Provide the (X, Y) coordinate of the cell's center where the given text is located.  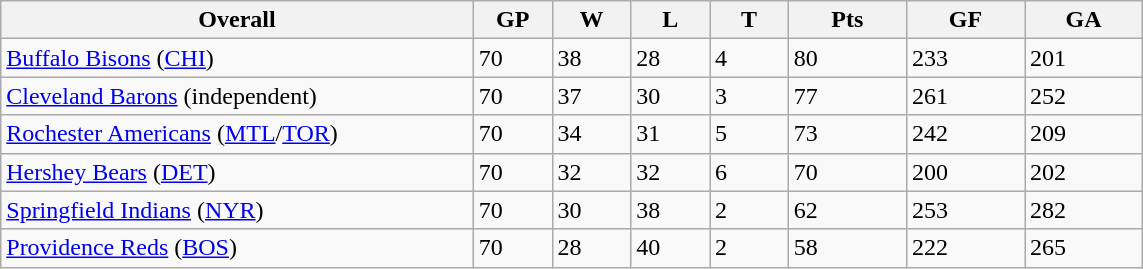
80 (847, 58)
200 (965, 172)
202 (1084, 172)
GP (512, 20)
6 (750, 172)
T (750, 20)
Buffalo Bisons (CHI) (238, 58)
Springfield Indians (NYR) (238, 210)
W (592, 20)
242 (965, 134)
GA (1084, 20)
222 (965, 248)
261 (965, 96)
31 (670, 134)
282 (1084, 210)
Providence Reds (BOS) (238, 248)
5 (750, 134)
3 (750, 96)
233 (965, 58)
Rochester Americans (MTL/TOR) (238, 134)
34 (592, 134)
4 (750, 58)
77 (847, 96)
58 (847, 248)
252 (1084, 96)
62 (847, 210)
Cleveland Barons (independent) (238, 96)
40 (670, 248)
37 (592, 96)
GF (965, 20)
Pts (847, 20)
265 (1084, 248)
253 (965, 210)
Hershey Bears (DET) (238, 172)
Overall (238, 20)
201 (1084, 58)
209 (1084, 134)
73 (847, 134)
L (670, 20)
